Return (X, Y) of the center of cell containing provided text 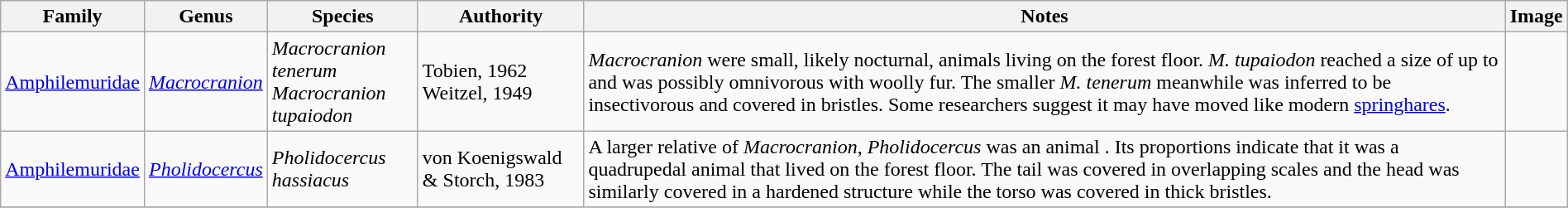
Family (73, 17)
Authority (501, 17)
Pholidocercus hassiacus (342, 169)
Macrocranion tenerumMacrocranion tupaiodon (342, 81)
Image (1537, 17)
Species (342, 17)
Tobien, 1962Weitzel, 1949 (501, 81)
Genus (205, 17)
Pholidocercus (205, 169)
Notes (1045, 17)
von Koenigswald & Storch, 1983 (501, 169)
Macrocranion (205, 81)
